Find where the given text appears and provide that cell's center as (x, y) coordinate. 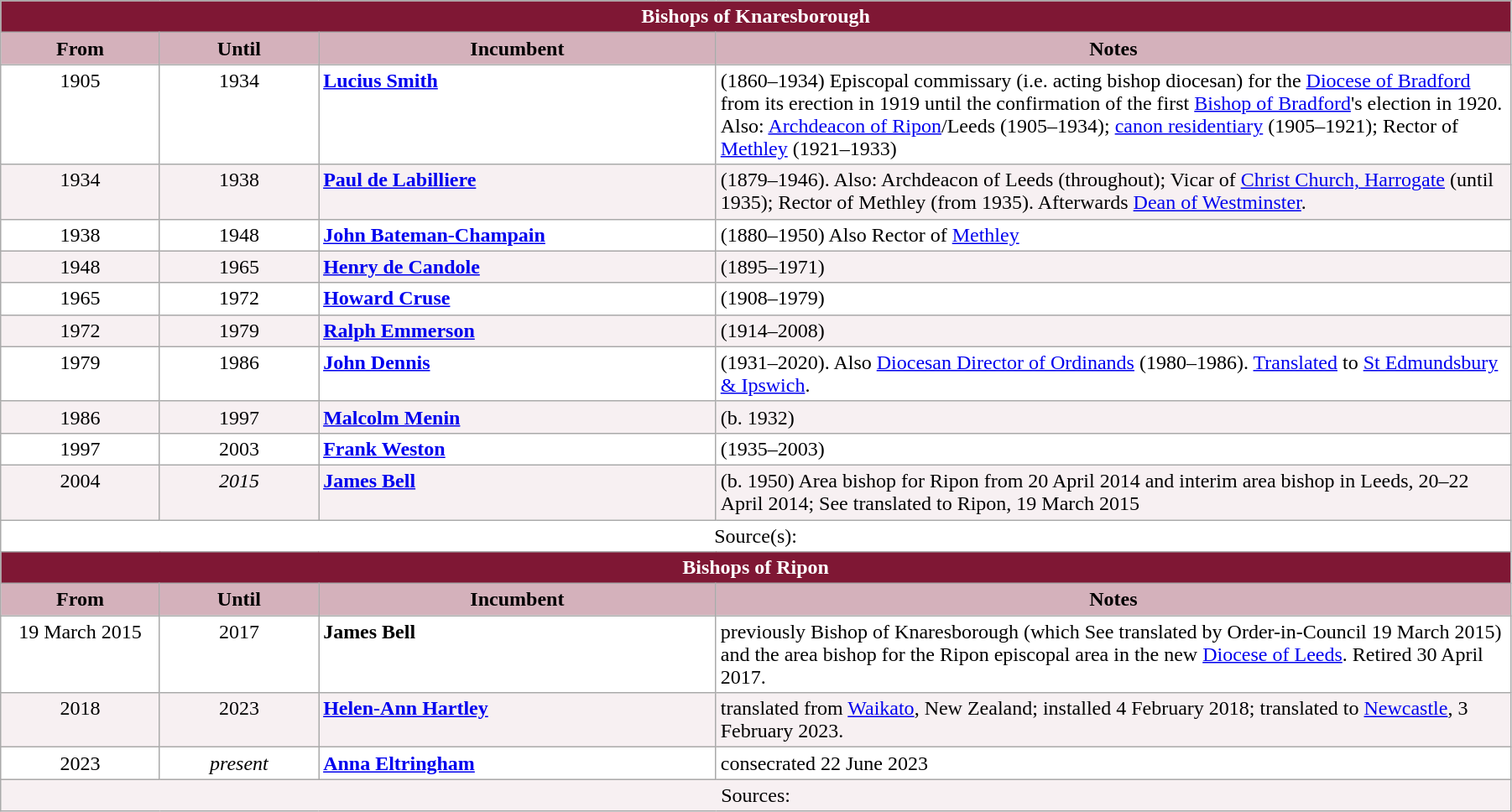
(b. 1950) Area bishop for Ripon from 20 April 2014 and interim area bishop in Leeds, 20–22 April 2014; See translated to Ripon, 19 March 2015 (1113, 492)
Anna Eltringham (518, 763)
translated from Waikato, New Zealand; installed 4 February 2018; translated to Newcastle, 3 February 2023. (1113, 720)
2018 (81, 720)
consecrated 22 June 2023 (1113, 763)
(1935–2003) (1113, 449)
Lucius Smith (518, 114)
2017 (238, 654)
2015 (238, 492)
Howard Cruse (518, 299)
(1880–1950) Also Rector of Methley (1113, 235)
2003 (238, 449)
Malcolm Menin (518, 417)
Sources: (756, 795)
(b. 1932) (1113, 417)
(1908–1979) (1113, 299)
Henry de Candole (518, 267)
1905 (81, 114)
Ralph Emmerson (518, 331)
Bishops of Knaresborough (756, 17)
Bishops of Ripon (756, 568)
Paul de Labilliere (518, 191)
19 March 2015 (81, 654)
Helen-Ann Hartley (518, 720)
Frank Weston (518, 449)
John Dennis (518, 374)
2004 (81, 492)
John Bateman-Champain (518, 235)
present (238, 763)
Source(s): (756, 536)
(1931–2020). Also Diocesan Director of Ordinands (1980–1986). Translated to St Edmundsbury & Ipswich. (1113, 374)
(1914–2008) (1113, 331)
(1895–1971) (1113, 267)
